Locate the cell with the specified text and output its [X, Y] center coordinate. 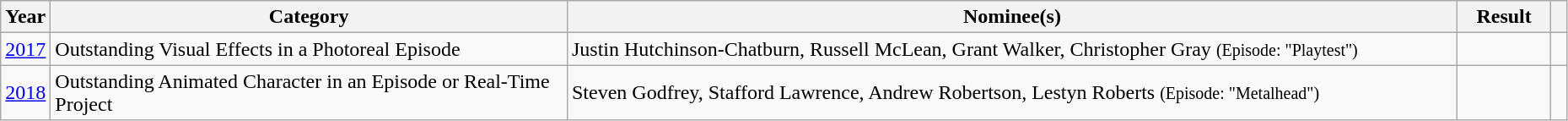
2018 [25, 93]
Outstanding Visual Effects in a Photoreal Episode [309, 49]
Result [1503, 17]
2017 [25, 49]
Steven Godfrey, Stafford Lawrence, Andrew Robertson, Lestyn Roberts (Episode: "Metalhead") [1012, 93]
Year [25, 17]
Outstanding Animated Character in an Episode or Real-Time Project [309, 93]
Category [309, 17]
Justin Hutchinson-Chatburn, Russell McLean, Grant Walker, Christopher Gray (Episode: "Playtest") [1012, 49]
Nominee(s) [1012, 17]
